Detect which cell encompasses the target text, then output its [X, Y] center coordinate. 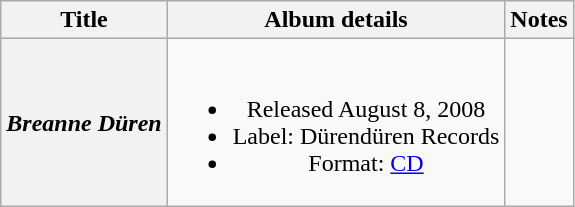
Released August 8, 2008Label: Dürendüren RecordsFormat: CD [336, 122]
Notes [539, 20]
Title [84, 20]
Breanne Düren [84, 122]
Album details [336, 20]
